Scan for the cell matching the given text and deliver its (x, y) coordinate at center. 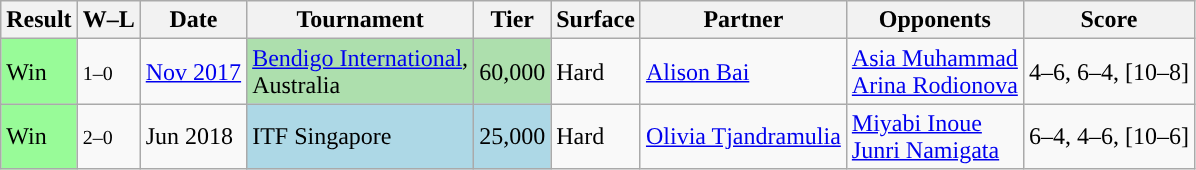
Date (193, 20)
Result (39, 20)
1–0 (108, 72)
Miyabi Inoue Junri Namigata (934, 136)
Jun 2018 (193, 136)
W–L (108, 20)
2–0 (108, 136)
Olivia Tjandramulia (743, 136)
Nov 2017 (193, 72)
Asia Muhammad Arina Rodionova (934, 72)
6–4, 4–6, [10–6] (1108, 136)
ITF Singapore (360, 136)
Bendigo International, Australia (360, 72)
Surface (596, 20)
25,000 (512, 136)
Score (1108, 20)
Alison Bai (743, 72)
4–6, 6–4, [10–8] (1108, 72)
Partner (743, 20)
Opponents (934, 20)
Tier (512, 20)
60,000 (512, 72)
Tournament (360, 20)
